Find where the given text appears and provide that cell's center as (X, Y) coordinate. 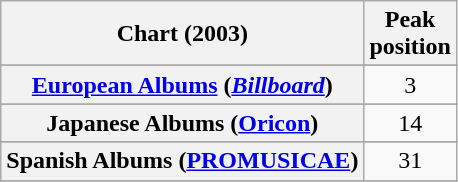
Peakposition (410, 34)
European Albums (Billboard) (182, 85)
Chart (2003) (182, 34)
Japanese Albums (Oricon) (182, 123)
31 (410, 161)
3 (410, 85)
14 (410, 123)
Spanish Albums (PROMUSICAE) (182, 161)
